Identify which cell holds the provided text, then report its [x, y] central coordinate. 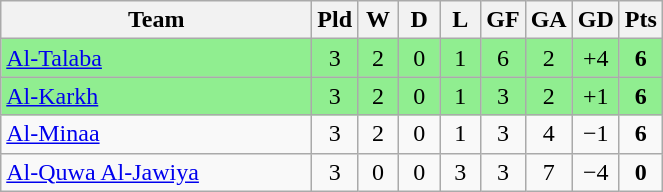
L [460, 20]
−4 [596, 172]
Pld [335, 20]
7 [548, 172]
D [420, 20]
W [378, 20]
GA [548, 20]
Al-Talaba [156, 58]
Al-Karkh [156, 96]
+1 [596, 96]
Al-Minaa [156, 134]
Pts [640, 20]
−1 [596, 134]
Al-Quwa Al-Jawiya [156, 172]
4 [548, 134]
GD [596, 20]
Team [156, 20]
+4 [596, 58]
GF [503, 20]
